Extract the [x, y] coordinate from the center of the cell holding the provided text.  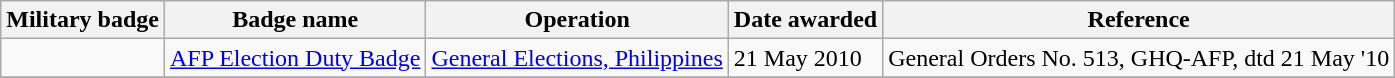
21 May 2010 [805, 58]
Reference [1139, 20]
General Orders No. 513, GHQ-AFP, dtd 21 May '10 [1139, 58]
Date awarded [805, 20]
Operation [577, 20]
General Elections, Philippines [577, 58]
Badge name [294, 20]
AFP Election Duty Badge [294, 58]
Military badge [83, 20]
